Determine the [X, Y] coordinate at the center of the cell enclosing the given text.  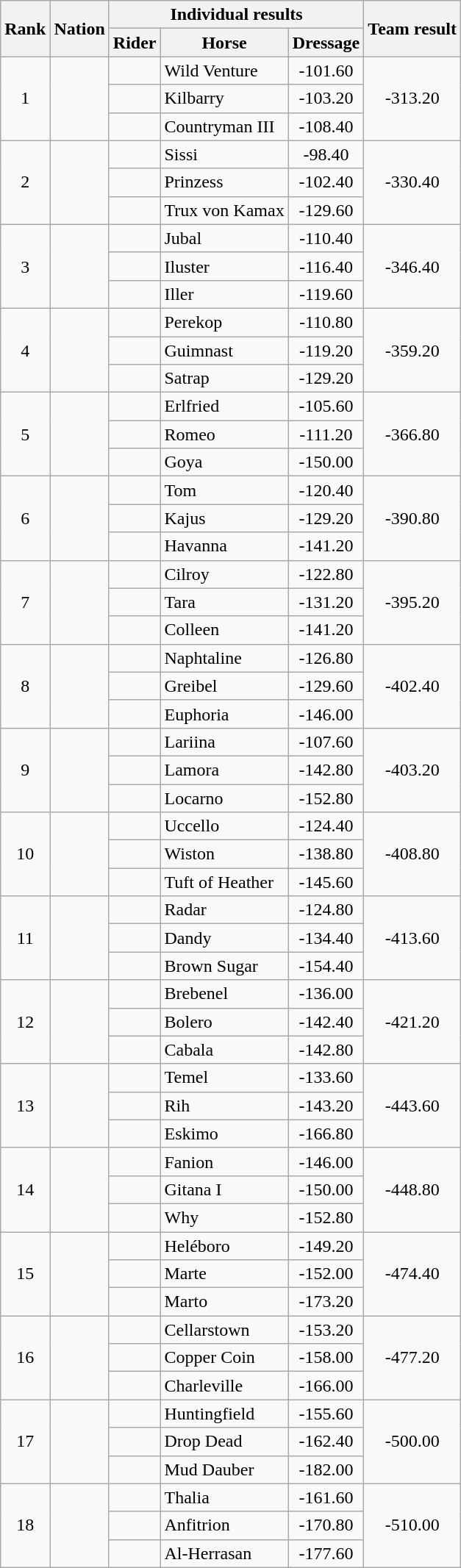
-145.60 [326, 882]
Perekop [224, 322]
-142.40 [326, 1022]
Wiston [224, 854]
Rih [224, 1106]
-390.80 [412, 518]
Kilbarry [224, 99]
Marte [224, 1274]
5 [25, 434]
Cellarstown [224, 1330]
15 [25, 1274]
Heléboro [224, 1246]
Radar [224, 910]
Wild Venture [224, 71]
Mud Dauber [224, 1469]
-474.40 [412, 1274]
Why [224, 1217]
-149.20 [326, 1246]
-153.20 [326, 1330]
-510.00 [412, 1525]
8 [25, 686]
Anfitrion [224, 1525]
Lariina [224, 742]
7 [25, 602]
Euphoria [224, 714]
Countryman III [224, 126]
Tom [224, 490]
Uccello [224, 826]
-134.40 [326, 938]
-421.20 [412, 1022]
-107.60 [326, 742]
Dandy [224, 938]
-124.80 [326, 910]
13 [25, 1106]
Trux von Kamax [224, 210]
Fanion [224, 1161]
Tara [224, 602]
-105.60 [326, 407]
-330.40 [412, 182]
-173.20 [326, 1302]
-166.00 [326, 1386]
-138.80 [326, 854]
-102.40 [326, 182]
-366.80 [412, 434]
Lamora [224, 770]
Rider [135, 43]
-110.80 [326, 322]
Al-Herrasan [224, 1553]
2 [25, 182]
Copper Coin [224, 1358]
Colleen [224, 630]
Tuft of Heather [224, 882]
-103.20 [326, 99]
16 [25, 1358]
-403.20 [412, 770]
Nation [79, 29]
-500.00 [412, 1442]
Satrap [224, 379]
-170.80 [326, 1525]
-413.60 [412, 938]
-395.20 [412, 602]
9 [25, 770]
Cilroy [224, 574]
Team result [412, 29]
Cabala [224, 1050]
-122.80 [326, 574]
Bolero [224, 1022]
-111.20 [326, 434]
Temel [224, 1078]
11 [25, 938]
-98.40 [326, 154]
-177.60 [326, 1553]
Romeo [224, 434]
-155.60 [326, 1414]
-133.60 [326, 1078]
Gitana I [224, 1189]
-166.80 [326, 1134]
-161.60 [326, 1497]
Huntingfield [224, 1414]
1 [25, 99]
14 [25, 1189]
-152.00 [326, 1274]
Drop Dead [224, 1442]
-116.40 [326, 266]
-131.20 [326, 602]
Marto [224, 1302]
-143.20 [326, 1106]
Prinzess [224, 182]
Jubal [224, 238]
-346.40 [412, 266]
Sissi [224, 154]
Goya [224, 462]
-136.00 [326, 994]
Havanna [224, 546]
Kajus [224, 518]
17 [25, 1442]
Naphtaline [224, 658]
-359.20 [412, 350]
Charleville [224, 1386]
-448.80 [412, 1189]
Brebenel [224, 994]
Erlfried [224, 407]
Guimnast [224, 351]
-108.40 [326, 126]
Dressage [326, 43]
-120.40 [326, 490]
-443.60 [412, 1106]
Locarno [224, 798]
Rank [25, 29]
-313.20 [412, 99]
Iller [224, 294]
18 [25, 1525]
-154.40 [326, 966]
-119.20 [326, 351]
-158.00 [326, 1358]
-408.80 [412, 854]
Brown Sugar [224, 966]
Iluster [224, 266]
Greibel [224, 686]
Horse [224, 43]
10 [25, 854]
-119.60 [326, 294]
-124.40 [326, 826]
3 [25, 266]
-162.40 [326, 1442]
6 [25, 518]
-182.00 [326, 1469]
-126.80 [326, 658]
Individual results [237, 15]
Thalia [224, 1497]
-477.20 [412, 1358]
-101.60 [326, 71]
-402.40 [412, 686]
12 [25, 1022]
-110.40 [326, 238]
4 [25, 350]
Eskimo [224, 1134]
